Pinpoint the cell where the given text exists, returning its (X, Y) midpoint coordinate. 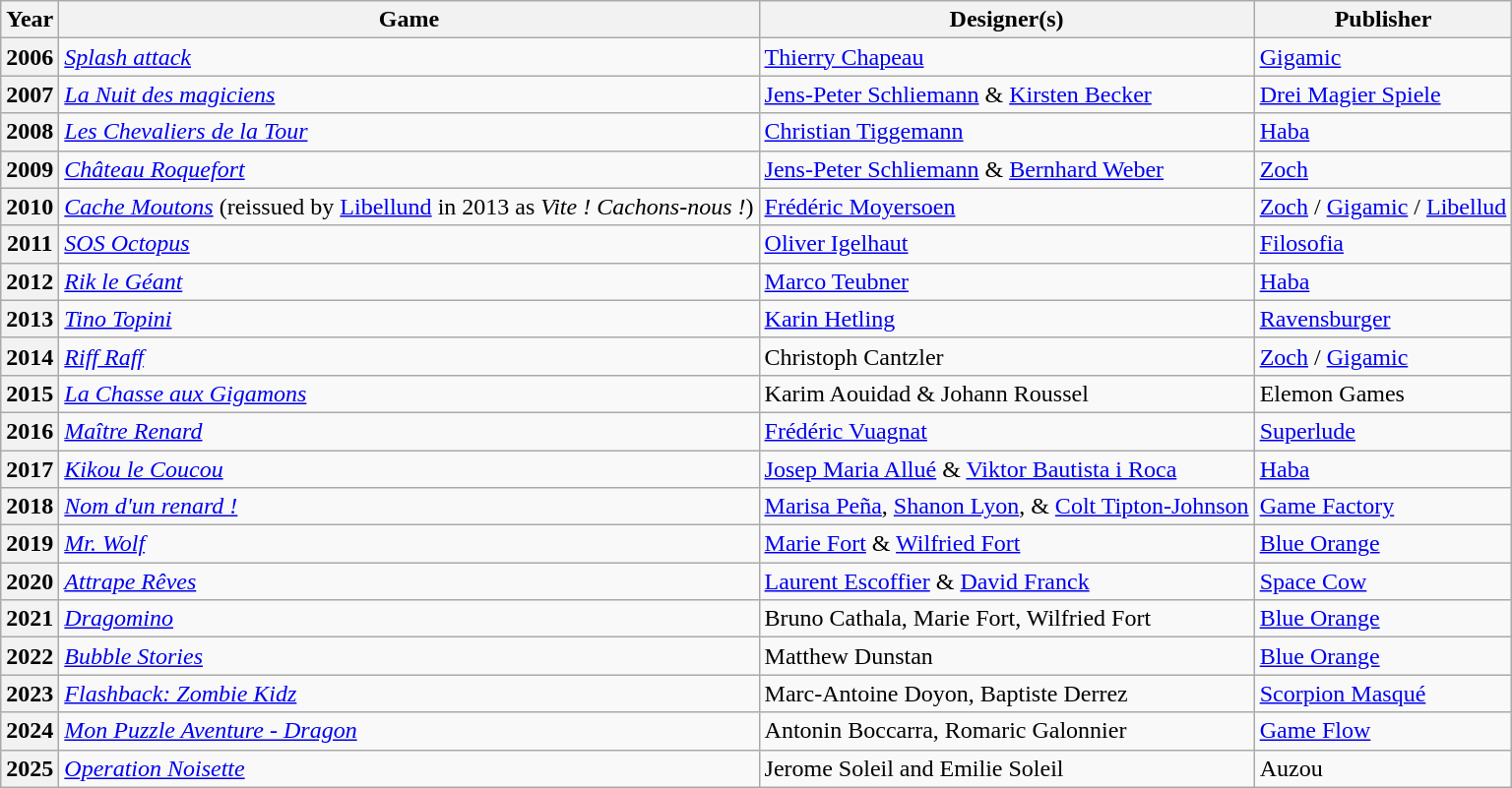
2008 (30, 132)
La Chasse aux Gigamons (409, 394)
2024 (30, 731)
Christian Tiggemann (1006, 132)
Tino Topini (409, 319)
2011 (30, 244)
Publisher (1383, 20)
Bruno Cathala, Marie Fort, Wilfried Fort (1006, 619)
2010 (30, 207)
Frédéric Vuagnat (1006, 431)
Thierry Chapeau (1006, 57)
Frédéric Moyersoen (1006, 207)
2023 (30, 694)
Scorpion Masqué (1383, 694)
Auzou (1383, 768)
Josep Maria Allué & Viktor Bautista i Roca (1006, 469)
2018 (30, 507)
Laurent Escoffier & David Franck (1006, 581)
Ravensburger (1383, 319)
2025 (30, 768)
Year (30, 20)
Les Chevaliers de la Tour (409, 132)
Marie Fort & Wilfried Fort (1006, 544)
2007 (30, 94)
2014 (30, 356)
Mr. Wolf (409, 544)
2022 (30, 656)
2019 (30, 544)
Superlude (1383, 431)
2006 (30, 57)
Dragomino (409, 619)
Karin Hetling (1006, 319)
La Nuit des magiciens (409, 94)
Zoch / Gigamic / Libellud (1383, 207)
Kikou le Coucou (409, 469)
Zoch / Gigamic (1383, 356)
Antonin Boccarra, Romaric Galonnier (1006, 731)
Cache Moutons (reissued by Libellund in 2013 as Vite ! Cachons-nous !) (409, 207)
Christoph Cantzler (1006, 356)
Designer(s) (1006, 20)
Attrape Rêves (409, 581)
Splash attack (409, 57)
Riff Raff (409, 356)
Jens-Peter Schliemann & Kirsten Becker (1006, 94)
2015 (30, 394)
Gigamic (1383, 57)
Rik le Géant (409, 281)
2009 (30, 169)
Maître Renard (409, 431)
2017 (30, 469)
2016 (30, 431)
Zoch (1383, 169)
Nom d'un renard ! (409, 507)
Mon Puzzle Aventure - Dragon (409, 731)
Flashback: Zombie Kidz (409, 694)
Drei Magier Spiele (1383, 94)
Jerome Soleil and Emilie Soleil (1006, 768)
Space Cow (1383, 581)
Filosofia (1383, 244)
2020 (30, 581)
Jens-Peter Schliemann & Bernhard Weber (1006, 169)
Game Flow (1383, 731)
Game Factory (1383, 507)
Matthew Dunstan (1006, 656)
Bubble Stories (409, 656)
2013 (30, 319)
Karim Aouidad & Johann Roussel (1006, 394)
2021 (30, 619)
SOS Octopus (409, 244)
Château Roquefort (409, 169)
Marc-Antoine Doyon, Baptiste Derrez (1006, 694)
Game (409, 20)
2012 (30, 281)
Operation Noisette (409, 768)
Marco Teubner (1006, 281)
Elemon Games (1383, 394)
Marisa Peña, Shanon Lyon, & Colt Tipton-Johnson (1006, 507)
Oliver Igelhaut (1006, 244)
